Identify which cell holds the provided text, then report its (X, Y) central coordinate. 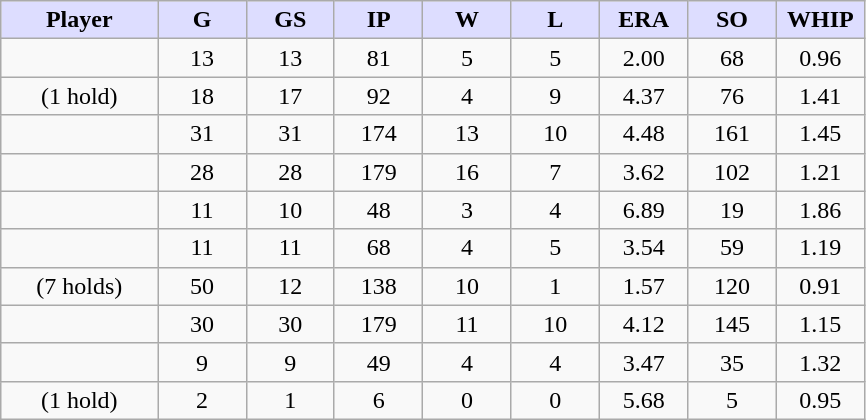
35 (732, 362)
7 (555, 172)
16 (467, 172)
50 (202, 286)
4.37 (643, 96)
1.57 (643, 286)
1.21 (820, 172)
ERA (643, 20)
Player (80, 20)
L (555, 20)
1.19 (820, 248)
161 (732, 134)
0.96 (820, 58)
12 (290, 286)
4.48 (643, 134)
3.54 (643, 248)
120 (732, 286)
IP (378, 20)
W (467, 20)
GS (290, 20)
49 (378, 362)
5.68 (643, 400)
59 (732, 248)
4.12 (643, 324)
0.95 (820, 400)
19 (732, 210)
81 (378, 58)
G (202, 20)
18 (202, 96)
1.41 (820, 96)
1.45 (820, 134)
6 (378, 400)
SO (732, 20)
1.86 (820, 210)
6.89 (643, 210)
3.62 (643, 172)
WHIP (820, 20)
174 (378, 134)
102 (732, 172)
138 (378, 286)
92 (378, 96)
1.15 (820, 324)
2.00 (643, 58)
76 (732, 96)
3 (467, 210)
48 (378, 210)
1.32 (820, 362)
17 (290, 96)
(7 holds) (80, 286)
3.47 (643, 362)
0.91 (820, 286)
2 (202, 400)
145 (732, 324)
